Search for the cell housing the specified text and yield its [X, Y] center coordinate. 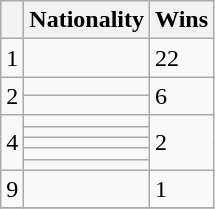
22 [182, 58]
Wins [182, 20]
9 [12, 189]
6 [182, 96]
Nationality [87, 20]
4 [12, 142]
